From the cell containing the given text, extract its center point as [x, y] coordinate. 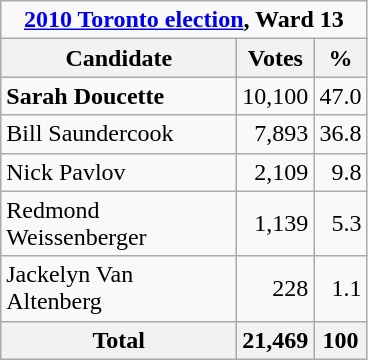
228 [276, 288]
2010 Toronto election, Ward 13 [184, 20]
47.0 [340, 96]
1.1 [340, 288]
Jackelyn Van Altenberg [119, 288]
Redmond Weissenberger [119, 224]
Total [119, 340]
7,893 [276, 134]
9.8 [340, 172]
100 [340, 340]
Candidate [119, 58]
1,139 [276, 224]
5.3 [340, 224]
Sarah Doucette [119, 96]
36.8 [340, 134]
10,100 [276, 96]
21,469 [276, 340]
Bill Saundercook [119, 134]
% [340, 58]
2,109 [276, 172]
Nick Pavlov [119, 172]
Votes [276, 58]
